For the text-containing cell, return its midpoint in [x, y] coordinate format. 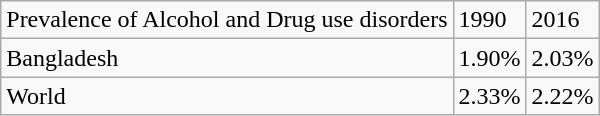
1.90% [490, 58]
Bangladesh [227, 58]
2.03% [562, 58]
Prevalence of Alcohol and Drug use disorders [227, 20]
World [227, 96]
1990 [490, 20]
2016 [562, 20]
2.33% [490, 96]
2.22% [562, 96]
